Capture the cell that displays the provided text and extract its (X, Y) central coordinate. 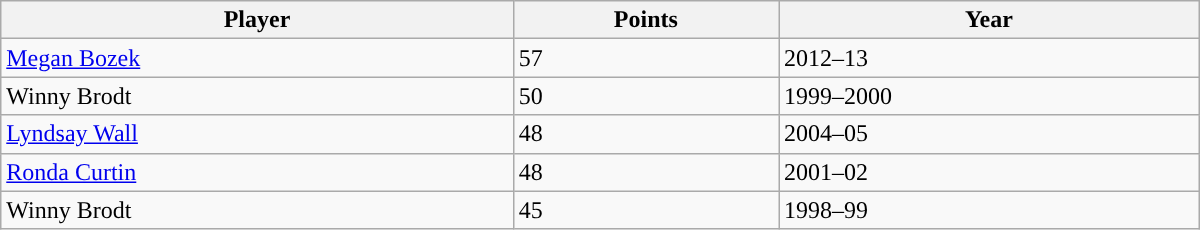
1998–99 (988, 210)
2012–13 (988, 58)
57 (646, 58)
Ronda Curtin (257, 172)
2001–02 (988, 172)
Megan Bozek (257, 58)
2004–05 (988, 134)
45 (646, 210)
50 (646, 96)
Points (646, 20)
1999–2000 (988, 96)
Lyndsay Wall (257, 134)
Year (988, 20)
Player (257, 20)
